Capture the cell that displays the provided text and extract its (x, y) central coordinate. 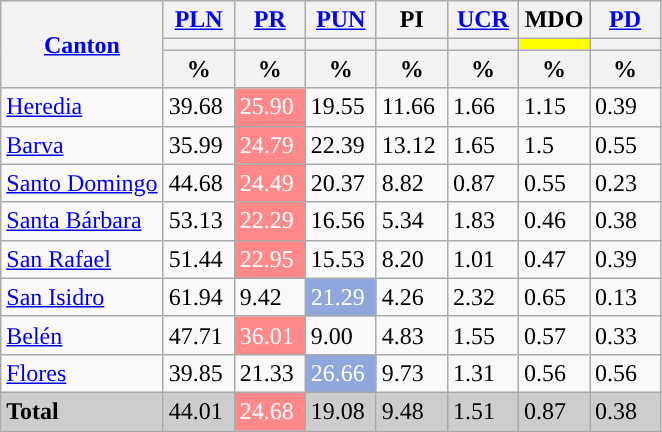
21.33 (270, 373)
0.13 (626, 297)
1.51 (482, 411)
MDO (554, 20)
PLN (198, 20)
PI (412, 20)
Canton (82, 44)
0.33 (626, 335)
22.29 (270, 221)
16.56 (340, 221)
13.12 (412, 145)
53.13 (198, 221)
8.20 (412, 259)
4.26 (412, 297)
21.29 (340, 297)
1.31 (482, 373)
1.15 (554, 107)
39.68 (198, 107)
UCR (482, 20)
San Rafael (82, 259)
PUN (340, 20)
0.47 (554, 259)
44.68 (198, 183)
8.82 (412, 183)
26.66 (340, 373)
Heredia (82, 107)
44.01 (198, 411)
51.44 (198, 259)
36.01 (270, 335)
1.01 (482, 259)
39.85 (198, 373)
Flores (82, 373)
PR (270, 20)
61.94 (198, 297)
19.55 (340, 107)
0.23 (626, 183)
Total (82, 411)
2.32 (482, 297)
1.5 (554, 145)
11.66 (412, 107)
PD (626, 20)
9.48 (412, 411)
Santo Domingo (82, 183)
15.53 (340, 259)
22.39 (340, 145)
0.57 (554, 335)
Santa Bárbara (82, 221)
0.46 (554, 221)
San Isidro (82, 297)
24.79 (270, 145)
22.95 (270, 259)
19.08 (340, 411)
1.55 (482, 335)
5.34 (412, 221)
24.68 (270, 411)
9.42 (270, 297)
4.83 (412, 335)
9.00 (340, 335)
9.73 (412, 373)
20.37 (340, 183)
Barva (82, 145)
Belén (82, 335)
1.66 (482, 107)
47.71 (198, 335)
0.65 (554, 297)
1.83 (482, 221)
24.49 (270, 183)
25.90 (270, 107)
35.99 (198, 145)
1.65 (482, 145)
